Locate the cell with the specified text and output its (X, Y) center coordinate. 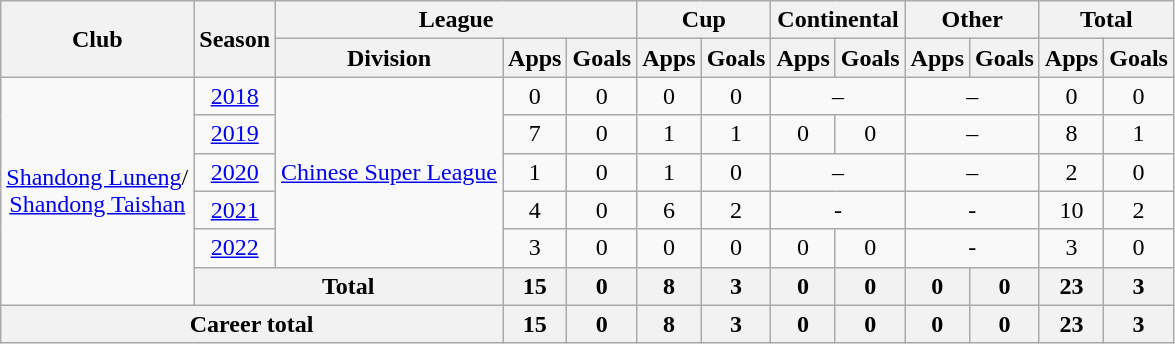
2020 (235, 172)
Shandong Luneng/Shandong Taishan (98, 191)
4 (535, 210)
Season (235, 39)
Continental (838, 20)
Club (98, 39)
7 (535, 134)
Chinese Super League (390, 172)
2022 (235, 248)
Division (390, 58)
2021 (235, 210)
6 (669, 210)
2019 (235, 134)
Career total (252, 324)
2018 (235, 96)
Cup (704, 20)
Other (972, 20)
League (456, 20)
10 (1071, 210)
